From the cell containing the given text, extract its center point as (x, y) coordinate. 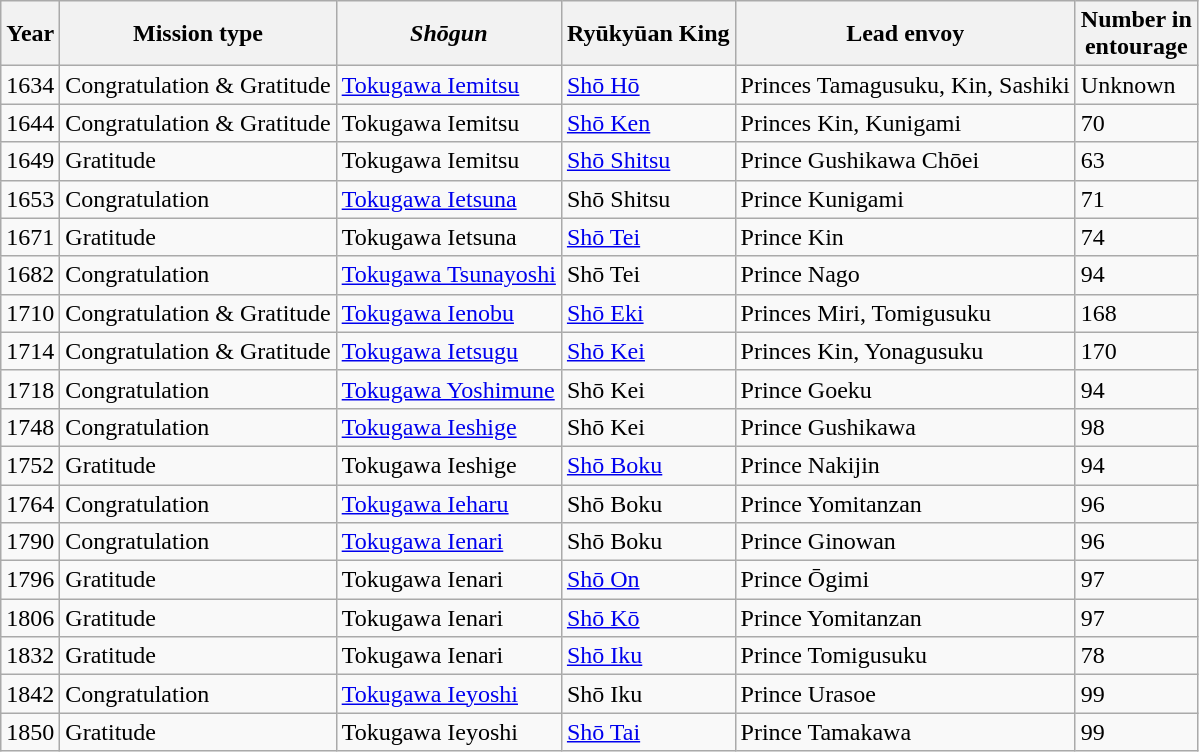
Shō Eki (648, 313)
78 (1136, 656)
1764 (30, 503)
168 (1136, 313)
Shō Kō (648, 618)
1850 (30, 732)
Princes Tamagusuku, Kin, Sashiki (905, 85)
Prince Gushikawa Chōei (905, 161)
63 (1136, 161)
Prince Nakijin (905, 465)
1710 (30, 313)
Prince Urasoe (905, 694)
Shō Ken (648, 123)
Tokugawa Ieharu (448, 503)
Mission type (198, 34)
Prince Nago (905, 275)
1832 (30, 656)
Prince Kunigami (905, 199)
1806 (30, 618)
1790 (30, 542)
98 (1136, 427)
Princes Kin, Yonagusuku (905, 351)
70 (1136, 123)
1653 (30, 199)
Prince Goeku (905, 389)
71 (1136, 199)
1671 (30, 237)
170 (1136, 351)
Year (30, 34)
Tokugawa Ienobu (448, 313)
74 (1136, 237)
Prince Tamakawa (905, 732)
Shōgun (448, 34)
1644 (30, 123)
Princes Miri, Tomigusuku (905, 313)
1649 (30, 161)
Unknown (1136, 85)
Prince Kin (905, 237)
Shō Hō (648, 85)
Prince Ōgimi (905, 580)
Lead envoy (905, 34)
Prince Tomigusuku (905, 656)
1634 (30, 85)
Shō On (648, 580)
1752 (30, 465)
1796 (30, 580)
Prince Ginowan (905, 542)
Shō Tai (648, 732)
Princes Kin, Kunigami (905, 123)
1718 (30, 389)
Tokugawa Tsunayoshi (448, 275)
Tokugawa Ietsugu (448, 351)
Number inentourage (1136, 34)
1748 (30, 427)
1682 (30, 275)
1842 (30, 694)
Tokugawa Yoshimune (448, 389)
1714 (30, 351)
Prince Gushikawa (905, 427)
Ryūkyūan King (648, 34)
